Provide the [X, Y] coordinate of the cell's center where the given text is located.  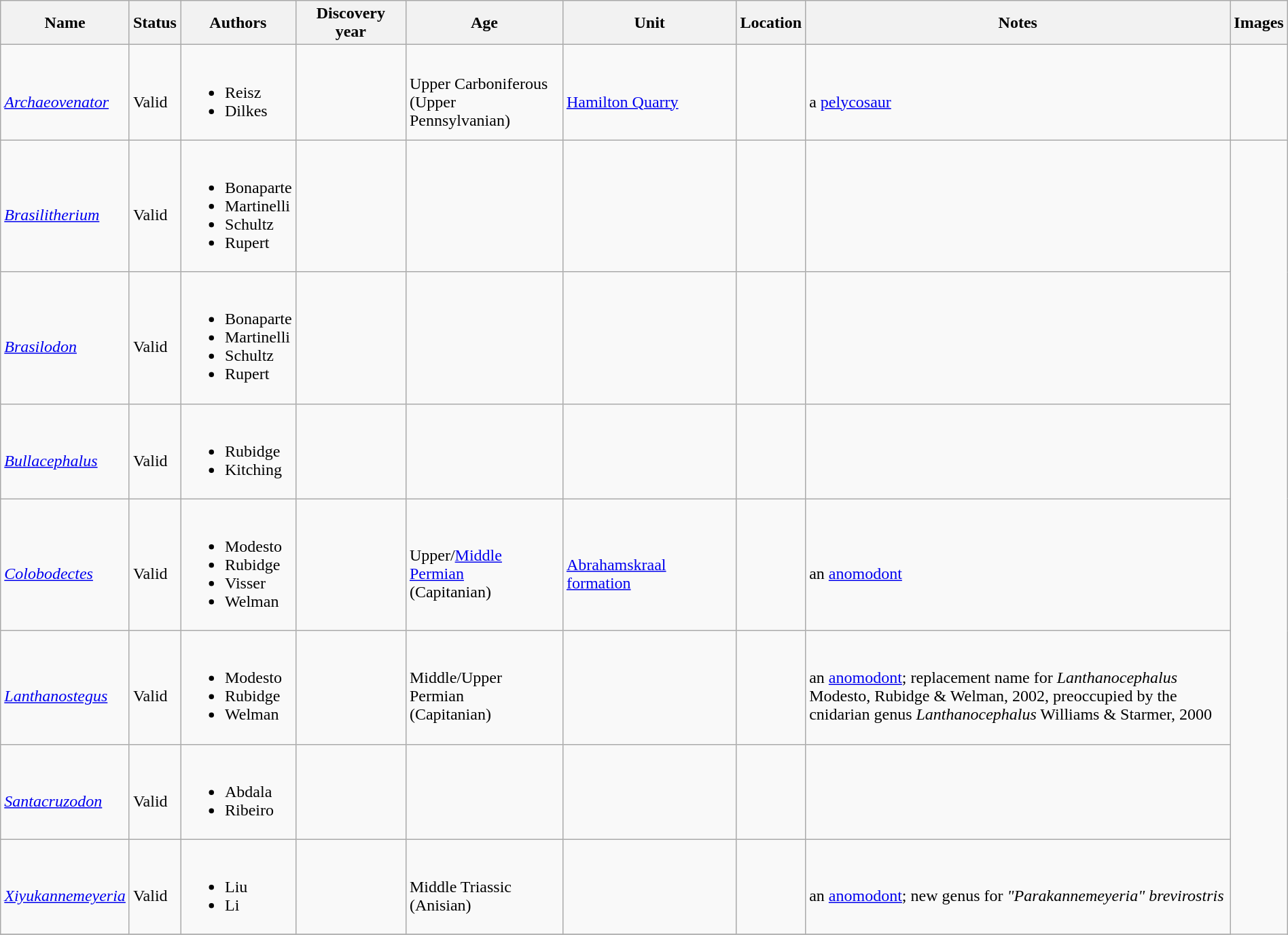
an anomodont [1018, 565]
Santacruzodon [65, 792]
Xiyukannemeyeria [65, 887]
Hamilton Quarry [649, 92]
Status [155, 23]
Location [771, 23]
Images [1259, 23]
a pelycosaur [1018, 92]
Upper/Middle Permian (Capitanian) [484, 565]
Authors [238, 23]
Bullacephalus [65, 451]
Abrahamskraal formation [649, 565]
Middle/Upper Permian (Capitanian) [484, 688]
Archaeovenator [65, 92]
Brasilodon [65, 338]
ModestoRubidgeWelman [238, 688]
Name [65, 23]
Colobodectes [65, 565]
Upper Carboniferous (Upper Pennsylvanian) [484, 92]
RubidgeKitching [238, 451]
Brasilitherium [65, 206]
ModestoRubidgeVisserWelman [238, 565]
ReiszDilkes [238, 92]
AbdalaRibeiro [238, 792]
Middle Triassic (Anisian) [484, 887]
Notes [1018, 23]
Lanthanostegus [65, 688]
Unit [649, 23]
an anomodont; new genus for "Parakannemeyeria" brevirostris [1018, 887]
Discovery year [351, 23]
LiuLi [238, 887]
Age [484, 23]
